Output the (x, y) coordinate of the center of the cell containing the given text.  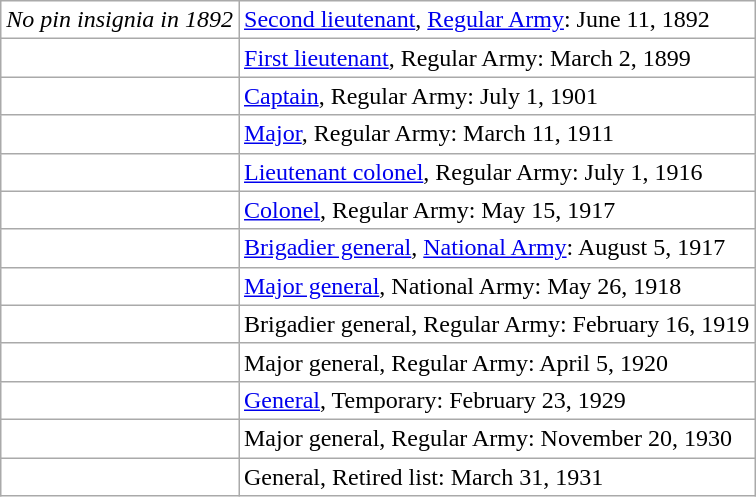
Brigadier general, Regular Army: February 16, 1919 (496, 324)
Major general, National Army: May 26, 1918 (496, 286)
General, Retired list: March 31, 1931 (496, 477)
Colonel, Regular Army: May 15, 1917 (496, 210)
Brigadier general, National Army: August 5, 1917 (496, 248)
First lieutenant, Regular Army: March 2, 1899 (496, 58)
Second lieutenant, Regular Army: June 11, 1892 (496, 20)
Major general, Regular Army: April 5, 1920 (496, 362)
No pin insignia in 1892 (120, 20)
Major, Regular Army: March 11, 1911 (496, 134)
General, Temporary: February 23, 1929 (496, 400)
Captain, Regular Army: July 1, 1901 (496, 96)
Lieutenant colonel, Regular Army: July 1, 1916 (496, 172)
Major general, Regular Army: November 20, 1930 (496, 438)
